Search for the cell housing the specified text and yield its (X, Y) center coordinate. 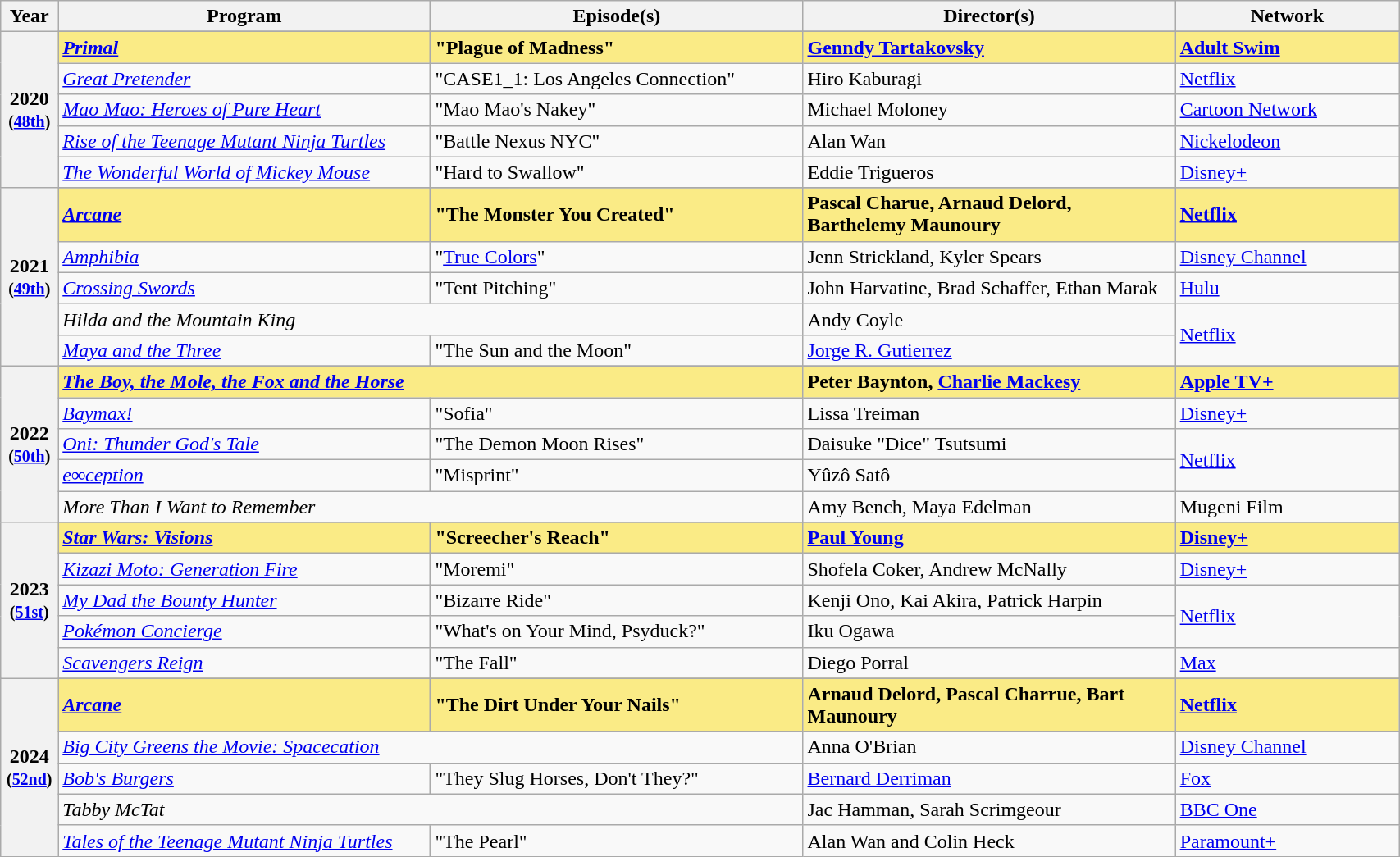
"What's on Your Mind, Psyduck?" (617, 631)
"The Fall" (617, 663)
Nickelodeon (1288, 141)
Rise of the Teenage Mutant Ninja Turtles (244, 141)
Hiro Kaburagi (989, 79)
Oni: Thunder God's Tale (244, 444)
Hulu (1288, 288)
Big City Greens the Movie: Spacecation (431, 747)
Arnaud Delord, Pascal Charrue, Bart Maunoury (989, 705)
Mugeni Film (1288, 507)
Andy Coyle (989, 319)
Paul Young (989, 538)
Lissa Treiman (989, 413)
Shofela Coker, Andrew McNally (989, 569)
Primal (244, 48)
"The Pearl" (617, 841)
Pokémon Concierge (244, 631)
Fox (1288, 778)
"Sofia" (617, 413)
Great Pretender (244, 79)
Star Wars: Visions (244, 538)
Yûzô Satô (989, 476)
"Mao Mao's Nakey" (617, 110)
Maya and the Three (244, 350)
e∞ception (244, 476)
Paramount+ (1288, 841)
"Moremi" (617, 569)
"Bizarre Ride" (617, 600)
"Hard to Swallow" (617, 172)
Diego Porral (989, 663)
Year (30, 16)
Apple TV+ (1288, 381)
Bernard Derriman (989, 778)
Network (1288, 16)
Mao Mao: Heroes of Pure Heart (244, 110)
Amphibia (244, 257)
John Harvatine, Brad Schaffer, Ethan Marak (989, 288)
Kizazi Moto: Generation Fire (244, 569)
More Than I Want to Remember (431, 507)
Jenn Strickland, Kyler Spears (989, 257)
"CASE1_1: Los Angeles Connection" (617, 79)
"The Sun and the Moon" (617, 350)
Pascal Charue, Arnaud Delord, Barthelemy Maunoury (989, 215)
Daisuke "Dice" Tsutsumi (989, 444)
"True Colors" (617, 257)
BBC One (1288, 809)
Eddie Trigueros (989, 172)
"The Dirt Under Your Nails" (617, 705)
The Boy, the Mole, the Fox and the Horse (431, 381)
"Tent Pitching" (617, 288)
Alan Wan and Colin Heck (989, 841)
Program (244, 16)
Crossing Swords (244, 288)
Bob's Burgers (244, 778)
Michael Moloney (989, 110)
Jorge R. Gutierrez (989, 350)
Tabby McTat (431, 809)
Alan Wan (989, 141)
2024 (52nd) (30, 768)
Cartoon Network (1288, 110)
Tales of the Teenage Mutant Ninja Turtles (244, 841)
Adult Swim (1288, 48)
2021 (49th) (30, 277)
"Battle Nexus NYC" (617, 141)
"Screecher's Reach" (617, 538)
Episode(s) (617, 16)
Scavengers Reign (244, 663)
2023 (51st) (30, 600)
2020 (48th) (30, 110)
Baymax! (244, 413)
Genndy Tartakovsky (989, 48)
Hilda and the Mountain King (431, 319)
Amy Bench, Maya Edelman (989, 507)
Max (1288, 663)
Jac Hamman, Sarah Scrimgeour (989, 809)
My Dad the Bounty Hunter (244, 600)
"The Demon Moon Rises" (617, 444)
Anna O'Brian (989, 747)
"Plague of Madness" (617, 48)
2022 (50th) (30, 444)
Director(s) (989, 16)
The Wonderful World of Mickey Mouse (244, 172)
Peter Baynton, Charlie Mackesy (989, 381)
"The Monster You Created" (617, 215)
"They Slug Horses, Don't They?" (617, 778)
Iku Ogawa (989, 631)
Kenji Ono, Kai Akira, Patrick Harpin (989, 600)
"Misprint" (617, 476)
